Determine the (X, Y) coordinate at the center of the cell enclosing the given text.  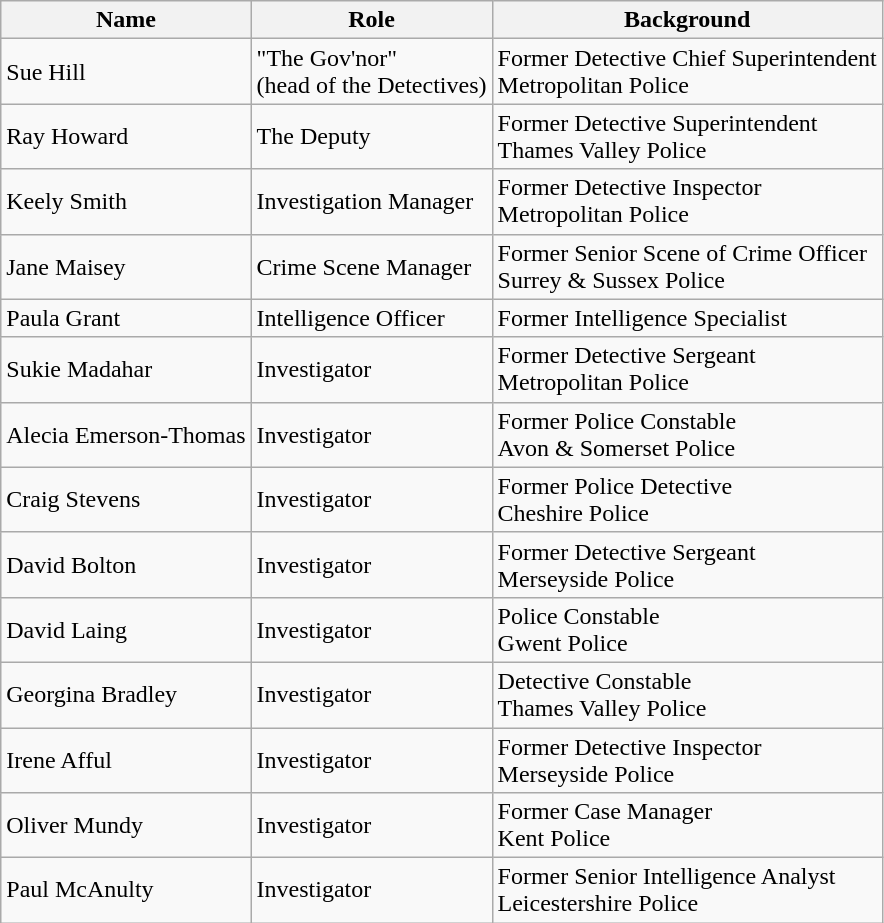
Jane Maisey (126, 266)
Former Detective SuperintendentThames Valley Police (687, 136)
David Bolton (126, 564)
David Laing (126, 630)
Former Case ManagerKent Police (687, 826)
Detective ConstableThames Valley Police (687, 694)
Irene Afful (126, 760)
The Deputy (372, 136)
Former Senior Scene of Crime OfficerSurrey & Sussex Police (687, 266)
Sukie Madahar (126, 370)
Investigation Manager (372, 202)
Intelligence Officer (372, 318)
Keely Smith (126, 202)
Police ConstableGwent Police (687, 630)
Paula Grant (126, 318)
Former Intelligence Specialist (687, 318)
Georgina Bradley (126, 694)
Former Detective Chief SuperintendentMetropolitan Police (687, 72)
Former Police ConstableAvon & Somerset Police (687, 434)
Former Detective InspectorMetropolitan Police (687, 202)
Alecia Emerson-Thomas (126, 434)
Crime Scene Manager (372, 266)
Paul McAnulty (126, 890)
Background (687, 20)
Former Detective SergeantMetropolitan Police (687, 370)
Role (372, 20)
Oliver Mundy (126, 826)
Sue Hill (126, 72)
Craig Stevens (126, 500)
Ray Howard (126, 136)
Former Detective SergeantMerseyside Police (687, 564)
Former Senior Intelligence AnalystLeicestershire Police (687, 890)
Former Detective InspectorMerseyside Police (687, 760)
Name (126, 20)
"The Gov'nor"(head of the Detectives) (372, 72)
Former Police DetectiveCheshire Police (687, 500)
